Scan for the cell matching the given text and deliver its (x, y) coordinate at center. 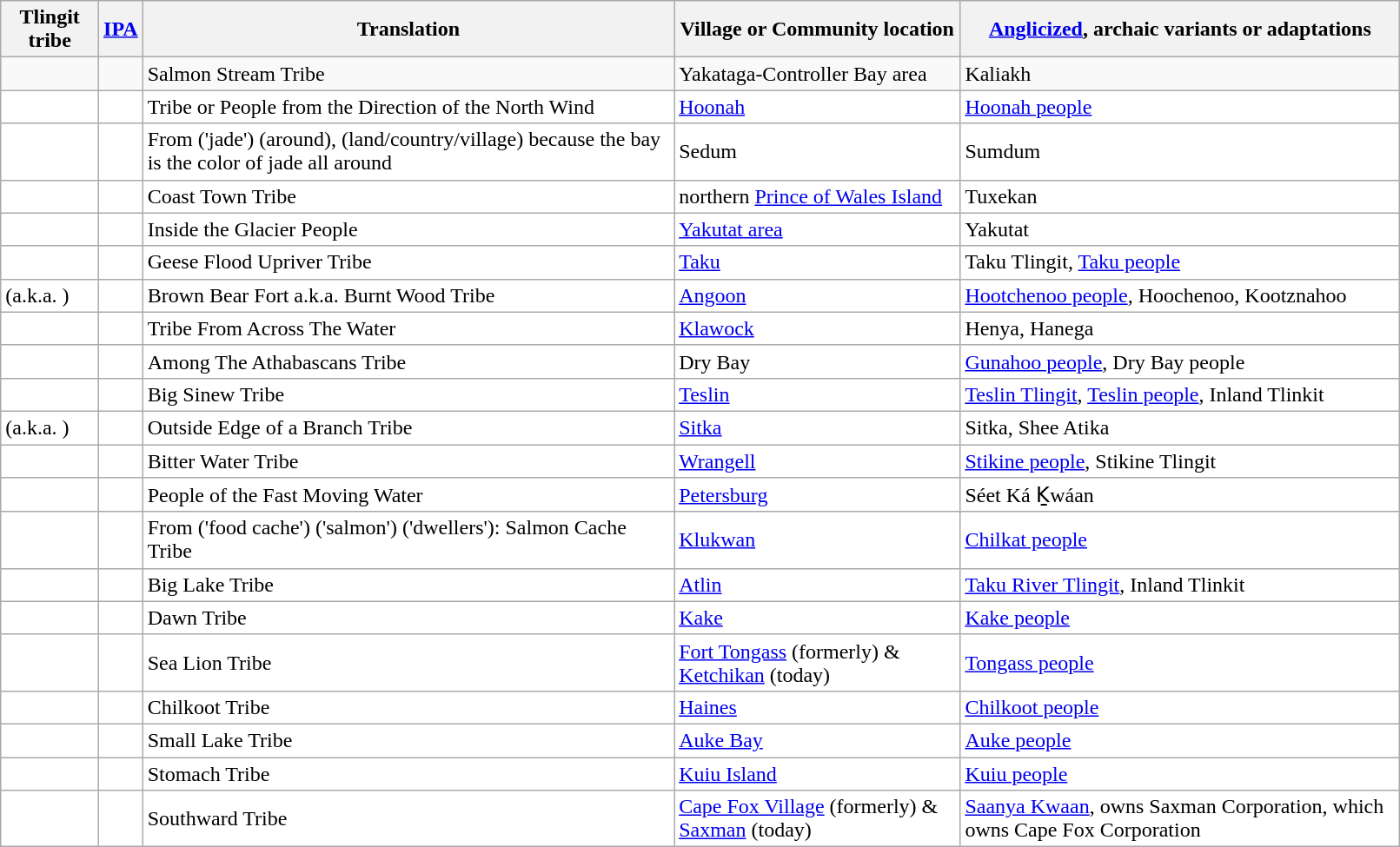
Translation (408, 30)
From ('jade') (around), (land/country/village) because the bay is the color of jade all around (408, 151)
Cape Fox Village (formerly) & Saxman (today) (817, 818)
Tuxekan (1180, 196)
Henya, Hanega (1180, 328)
Salmon Stream Tribe (408, 74)
Yakutat area (817, 229)
Yakataga-Controller Bay area (817, 74)
Inside the Glacier People (408, 229)
Anglicized, archaic variants or adaptations (1180, 30)
Kaliakh (1180, 74)
Tongass people (1180, 662)
Sitka (817, 427)
Sumdum (1180, 151)
Kake (817, 618)
Big Sinew Tribe (408, 394)
Séet Ká Ḵwáan (1180, 495)
Auke people (1180, 740)
Taku (817, 262)
IPA (122, 30)
Tribe From Across The Water (408, 328)
Gunahoo people, Dry Bay people (1180, 361)
Klawock (817, 328)
Big Lake Tribe (408, 585)
Atlin (817, 585)
Coast Town Tribe (408, 196)
Dawn Tribe (408, 618)
Geese Flood Upriver Tribe (408, 262)
Sea Lion Tribe (408, 662)
Saanya Kwaan, owns Saxman Corporation, which owns Cape Fox Corporation (1180, 818)
Petersburg (817, 495)
Among The Athabascans Tribe (408, 361)
Outside Edge of a Branch Tribe (408, 427)
Teslin Tlingit, Teslin people, Inland Tlinkit (1180, 394)
Yakutat (1180, 229)
Tlingit tribe (50, 30)
Brown Bear Fort a.k.a. Burnt Wood Tribe (408, 295)
Fort Tongass (formerly) & Ketchikan (today) (817, 662)
From ('food cache') ('salmon') ('dwellers'): Salmon Cache Tribe (408, 540)
Dry Bay (817, 361)
Angoon (817, 295)
Klukwan (817, 540)
northern Prince of Wales Island (817, 196)
Haines (817, 707)
Bitter Water Tribe (408, 461)
Stomach Tribe (408, 774)
Chilkoot people (1180, 707)
Kake people (1180, 618)
Hoonah (817, 107)
Southward Tribe (408, 818)
Village or Community location (817, 30)
Small Lake Tribe (408, 740)
Sitka, Shee Atika (1180, 427)
Stikine people, Stikine Tlingit (1180, 461)
Wrangell (817, 461)
Kuiu Island (817, 774)
Teslin (817, 394)
Auke Bay (817, 740)
Sedum (817, 151)
Chilkat people (1180, 540)
Tribe or People from the Direction of the North Wind (408, 107)
People of the Fast Moving Water (408, 495)
Hootchenoo people, Hoochenoo, Kootznahoo (1180, 295)
Chilkoot Tribe (408, 707)
Taku Tlingit, Taku people (1180, 262)
Hoonah people (1180, 107)
Kuiu people (1180, 774)
Taku River Tlingit, Inland Tlinkit (1180, 585)
